Locate the cell with the specified text and output its [x, y] center coordinate. 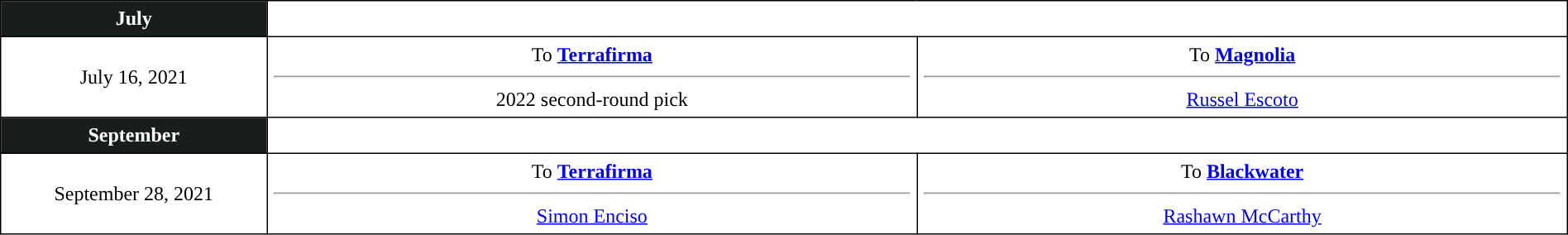
September 28, 2021 [134, 194]
To Terrafirma2022 second-round pick [592, 77]
July [134, 19]
To BlackwaterRashawn McCarthy [1242, 194]
To MagnoliaRussel Escoto [1242, 77]
July 16, 2021 [134, 77]
To TerrafirmaSimon Enciso [592, 194]
September [134, 136]
